Detect which cell encompasses the target text, then output its (x, y) center coordinate. 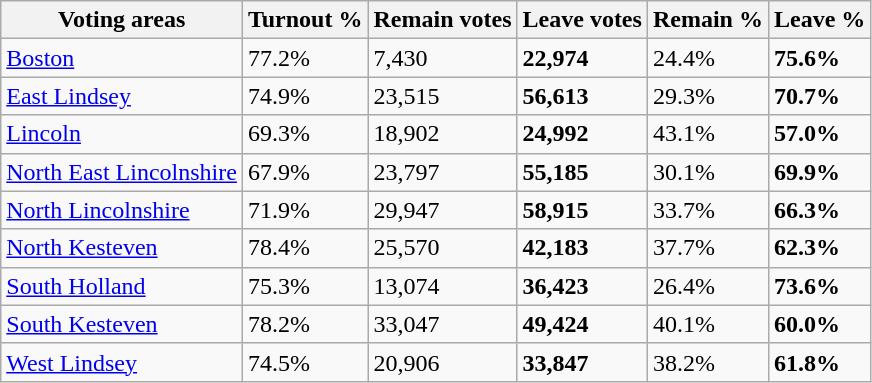
20,906 (442, 362)
75.3% (305, 286)
70.7% (819, 96)
60.0% (819, 324)
24.4% (708, 58)
69.9% (819, 172)
74.9% (305, 96)
57.0% (819, 134)
Turnout % (305, 20)
North Kesteven (122, 248)
West Lindsey (122, 362)
73.6% (819, 286)
40.1% (708, 324)
77.2% (305, 58)
7,430 (442, 58)
30.1% (708, 172)
North East Lincolnshire (122, 172)
74.5% (305, 362)
78.2% (305, 324)
43.1% (708, 134)
23,797 (442, 172)
38.2% (708, 362)
33,047 (442, 324)
26.4% (708, 286)
East Lindsey (122, 96)
78.4% (305, 248)
Boston (122, 58)
49,424 (582, 324)
66.3% (819, 210)
South Holland (122, 286)
42,183 (582, 248)
67.9% (305, 172)
Remain % (708, 20)
Remain votes (442, 20)
South Kesteven (122, 324)
North Lincolnshire (122, 210)
55,185 (582, 172)
13,074 (442, 286)
29,947 (442, 210)
58,915 (582, 210)
Leave % (819, 20)
Leave votes (582, 20)
61.8% (819, 362)
33,847 (582, 362)
23,515 (442, 96)
56,613 (582, 96)
75.6% (819, 58)
22,974 (582, 58)
33.7% (708, 210)
37.7% (708, 248)
71.9% (305, 210)
24,992 (582, 134)
62.3% (819, 248)
18,902 (442, 134)
69.3% (305, 134)
29.3% (708, 96)
Lincoln (122, 134)
25,570 (442, 248)
Voting areas (122, 20)
36,423 (582, 286)
